Pinpoint the cell where the given text exists, returning its (x, y) midpoint coordinate. 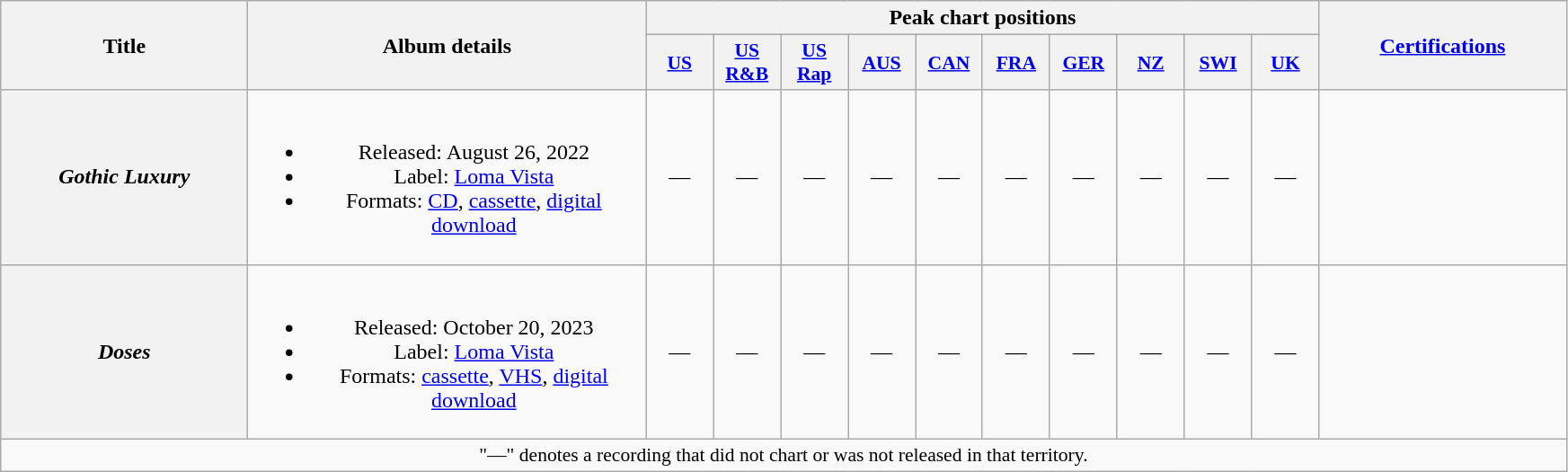
Album details (447, 45)
"—" denotes a recording that did not chart or was not released in that territory. (784, 455)
US R&B (748, 63)
Title (124, 45)
USRap (814, 63)
CAN (949, 63)
US (679, 63)
Gothic Luxury (124, 177)
Certifications (1443, 45)
UK (1285, 63)
Peak chart positions (983, 18)
SWI (1218, 63)
NZ (1150, 63)
Released: October 20, 2023Label: Loma VistaFormats: cassette, VHS, digital download (447, 352)
Released: August 26, 2022Label: Loma VistaFormats: CD, cassette, digital download (447, 177)
GER (1084, 63)
Doses (124, 352)
FRA (1015, 63)
AUS (882, 63)
